Capture the cell that displays the provided text and extract its [X, Y] central coordinate. 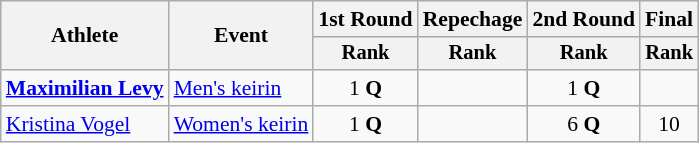
2nd Round [584, 19]
Final [669, 19]
Women's keirin [242, 124]
Event [242, 36]
Maximilian Levy [85, 88]
6 Q [584, 124]
Repechage [473, 19]
Kristina Vogel [85, 124]
1st Round [365, 19]
Athlete [85, 36]
Men's keirin [242, 88]
10 [669, 124]
